Locate the cell with the specified text and output its [x, y] center coordinate. 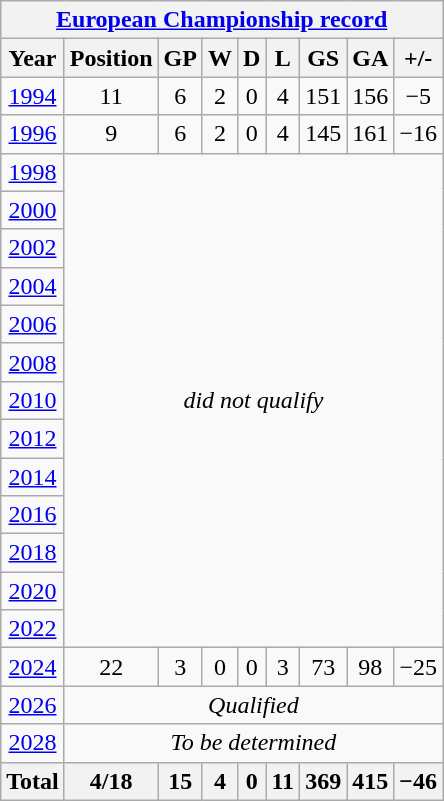
2012 [33, 438]
369 [324, 781]
161 [370, 134]
To be determined [253, 743]
2024 [33, 667]
1998 [33, 172]
2026 [33, 705]
Position [111, 58]
156 [370, 96]
2022 [33, 629]
GA [370, 58]
2020 [33, 591]
−16 [418, 134]
4/18 [111, 781]
1994 [33, 96]
+/- [418, 58]
D [251, 58]
2014 [33, 477]
2010 [33, 400]
145 [324, 134]
73 [324, 667]
−5 [418, 96]
Year [33, 58]
2006 [33, 324]
2000 [33, 210]
2002 [33, 248]
2016 [33, 515]
European Championship record [222, 20]
Qualified [253, 705]
22 [111, 667]
2018 [33, 553]
415 [370, 781]
did not qualify [253, 400]
−46 [418, 781]
GS [324, 58]
W [220, 58]
151 [324, 96]
2028 [33, 743]
1996 [33, 134]
15 [180, 781]
GP [180, 58]
L [283, 58]
9 [111, 134]
−25 [418, 667]
98 [370, 667]
2004 [33, 286]
Total [33, 781]
2008 [33, 362]
